Pinpoint the cell where the given text exists, returning its (X, Y) midpoint coordinate. 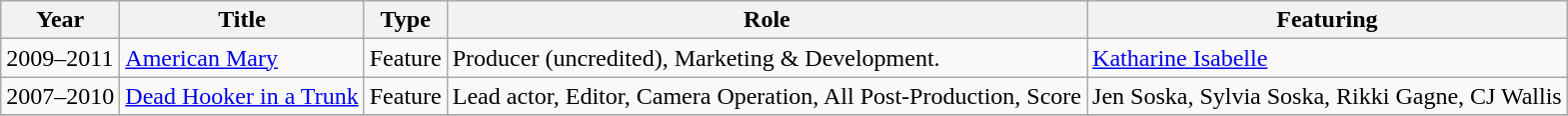
Lead actor, Editor, Camera Operation, All Post-Production, Score (767, 96)
Featuring (1327, 20)
2007–2010 (60, 96)
2009–2011 (60, 58)
Katharine Isabelle (1327, 58)
American Mary (242, 58)
Type (406, 20)
Title (242, 20)
Jen Soska, Sylvia Soska, Rikki Gagne, CJ Wallis (1327, 96)
Producer (uncredited), Marketing & Development. (767, 58)
Year (60, 20)
Role (767, 20)
Dead Hooker in a Trunk (242, 96)
